From the cell containing the given text, extract its center point as (x, y) coordinate. 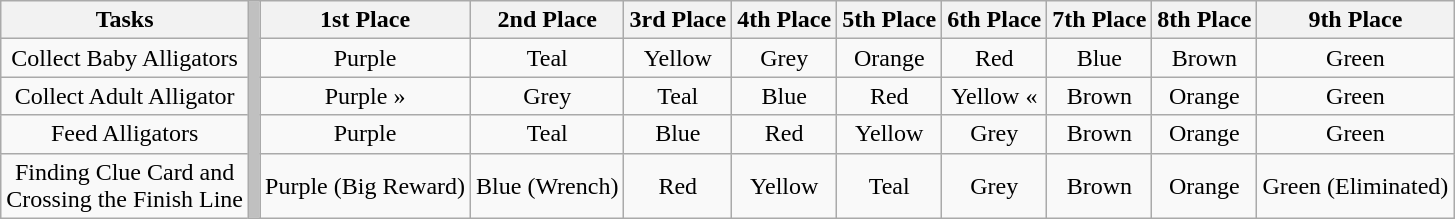
7th Place (1100, 20)
9th Place (1356, 20)
3rd Place (678, 20)
Collect Adult Alligator (125, 96)
5th Place (890, 20)
Purple » (366, 96)
Purple (Big Reward) (366, 186)
Tasks (125, 20)
4th Place (784, 20)
2nd Place (548, 20)
Feed Alligators (125, 134)
Finding Clue Card and Crossing the Finish Line (125, 186)
6th Place (994, 20)
Yellow « (994, 96)
Green (Eliminated) (1356, 186)
8th Place (1204, 20)
1st Place (366, 20)
Collect Baby Alligators (125, 58)
Blue (Wrench) (548, 186)
